Locate the cell with the specified text and output its [x, y] center coordinate. 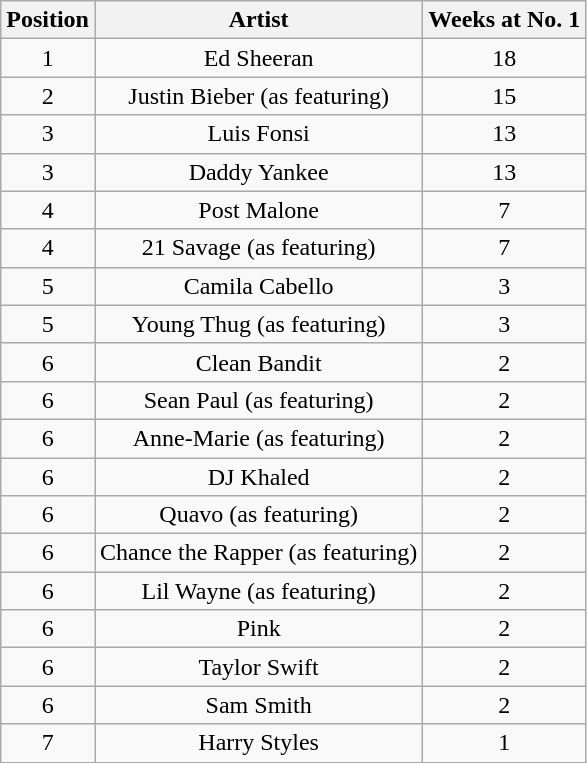
Luis Fonsi [258, 134]
Justin Bieber (as featuring) [258, 96]
Weeks at No. 1 [504, 20]
Young Thug (as featuring) [258, 324]
Anne-Marie (as featuring) [258, 438]
Sam Smith [258, 705]
Chance the Rapper (as featuring) [258, 553]
Camila Cabello [258, 286]
Harry Styles [258, 743]
DJ Khaled [258, 477]
15 [504, 96]
Taylor Swift [258, 667]
Sean Paul (as featuring) [258, 400]
Quavo (as featuring) [258, 515]
Pink [258, 629]
Clean Bandit [258, 362]
Ed Sheeran [258, 58]
21 Savage (as featuring) [258, 248]
Daddy Yankee [258, 172]
Lil Wayne (as featuring) [258, 591]
Position [48, 20]
18 [504, 58]
Post Malone [258, 210]
Artist [258, 20]
